Pinpoint the cell where the given text exists, returning its (x, y) midpoint coordinate. 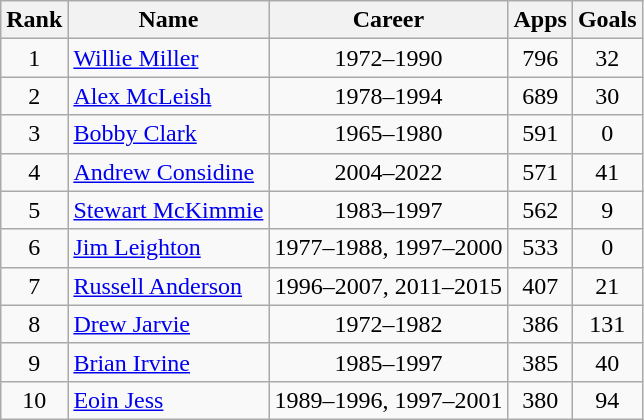
591 (540, 134)
Drew Jarvie (168, 324)
1972–1982 (388, 324)
571 (540, 172)
1978–1994 (388, 96)
Rank (34, 20)
Jim Leighton (168, 248)
1972–1990 (388, 58)
1977–1988, 1997–2000 (388, 248)
2 (34, 96)
796 (540, 58)
41 (607, 172)
Goals (607, 20)
Andrew Considine (168, 172)
21 (607, 286)
3 (34, 134)
2004–2022 (388, 172)
533 (540, 248)
4 (34, 172)
131 (607, 324)
Bobby Clark (168, 134)
32 (607, 58)
94 (607, 400)
30 (607, 96)
Alex McLeish (168, 96)
1985–1997 (388, 362)
562 (540, 210)
385 (540, 362)
8 (34, 324)
Name (168, 20)
Apps (540, 20)
Career (388, 20)
40 (607, 362)
380 (540, 400)
5 (34, 210)
Eoin Jess (168, 400)
Willie Miller (168, 58)
1996–2007, 2011–2015 (388, 286)
1983–1997 (388, 210)
689 (540, 96)
1 (34, 58)
1965–1980 (388, 134)
10 (34, 400)
7 (34, 286)
Brian Irvine (168, 362)
Stewart McKimmie (168, 210)
1989–1996, 1997–2001 (388, 400)
6 (34, 248)
407 (540, 286)
Russell Anderson (168, 286)
386 (540, 324)
